Pinpoint the cell where the given text exists, returning its (x, y) midpoint coordinate. 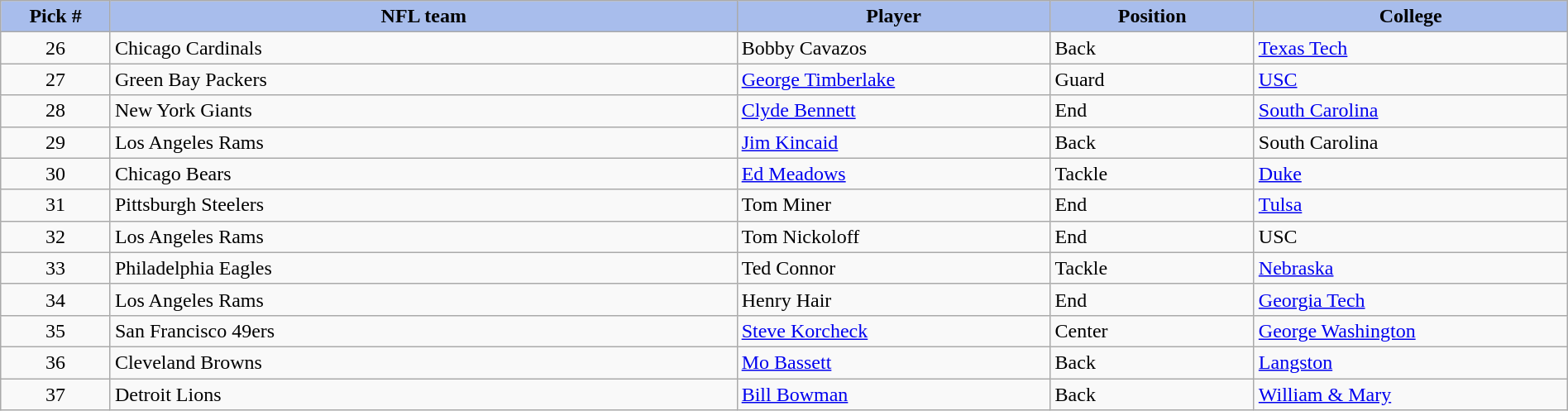
Player (893, 17)
Ed Meadows (893, 174)
Cleveland Browns (423, 362)
Pittsburgh Steelers (423, 205)
32 (56, 237)
Pick # (56, 17)
26 (56, 48)
37 (56, 394)
Bobby Cavazos (893, 48)
NFL team (423, 17)
Guard (1152, 79)
Henry Hair (893, 299)
36 (56, 362)
Langston (1411, 362)
William & Mary (1411, 394)
35 (56, 331)
Georgia Tech (1411, 299)
Detroit Lions (423, 394)
29 (56, 142)
Steve Korcheck (893, 331)
Center (1152, 331)
Chicago Bears (423, 174)
31 (56, 205)
Ted Connor (893, 268)
33 (56, 268)
30 (56, 174)
Chicago Cardinals (423, 48)
Mo Bassett (893, 362)
34 (56, 299)
Green Bay Packers (423, 79)
George Washington (1411, 331)
Bill Bowman (893, 394)
Tom Nickoloff (893, 237)
San Francisco 49ers (423, 331)
Duke (1411, 174)
New York Giants (423, 111)
28 (56, 111)
College (1411, 17)
Nebraska (1411, 268)
Clyde Bennett (893, 111)
Philadelphia Eagles (423, 268)
Tulsa (1411, 205)
Tom Miner (893, 205)
Texas Tech (1411, 48)
27 (56, 79)
George Timberlake (893, 79)
Jim Kincaid (893, 142)
Position (1152, 17)
